Capture the cell that displays the provided text and extract its (X, Y) central coordinate. 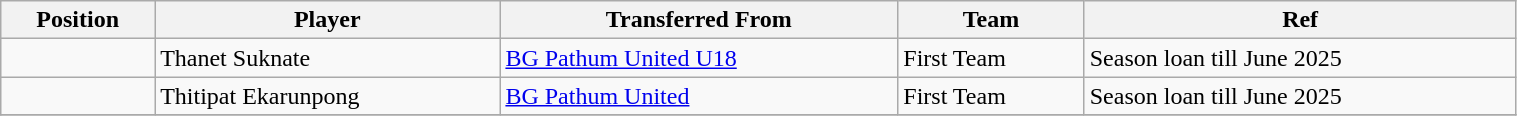
Position (78, 20)
Thanet Suknate (328, 58)
Thitipat Ekarunpong (328, 96)
BG Pathum United U18 (699, 58)
BG Pathum United (699, 96)
Team (991, 20)
Transferred From (699, 20)
Player (328, 20)
Ref (1300, 20)
